Return the (x, y) coordinate for the center point of the cell that contains the specified text.  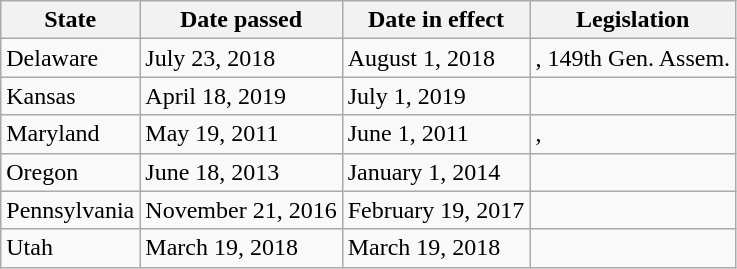
April 18, 2019 (241, 96)
May 19, 2011 (241, 134)
June 18, 2013 (241, 172)
Legislation (633, 20)
February 19, 2017 (436, 210)
July 1, 2019 (436, 96)
January 1, 2014 (436, 172)
Utah (70, 248)
Date in effect (436, 20)
Oregon (70, 172)
Maryland (70, 134)
, 149th Gen. Assem. (633, 58)
State (70, 20)
Date passed (241, 20)
, (633, 134)
June 1, 2011 (436, 134)
Kansas (70, 96)
July 23, 2018 (241, 58)
Delaware (70, 58)
August 1, 2018 (436, 58)
Pennsylvania (70, 210)
November 21, 2016 (241, 210)
